Extract the [x, y] coordinate from the center of the cell holding the provided text.  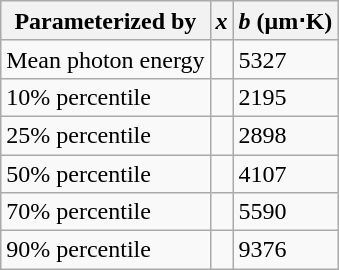
9376 [286, 250]
Mean photon energy [106, 59]
5590 [286, 212]
Parameterized by [106, 21]
2195 [286, 97]
b (μm⋅K) [286, 21]
25% percentile [106, 135]
70% percentile [106, 212]
2898 [286, 135]
4107 [286, 173]
x [222, 21]
5327 [286, 59]
90% percentile [106, 250]
50% percentile [106, 173]
10% percentile [106, 97]
